Locate the cell with the specified text and output its (x, y) center coordinate. 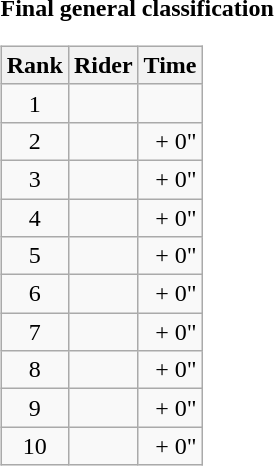
4 (34, 217)
8 (34, 370)
6 (34, 294)
Time (170, 65)
10 (34, 446)
1 (34, 103)
2 (34, 141)
9 (34, 408)
Rider (103, 65)
7 (34, 332)
5 (34, 256)
3 (34, 179)
Rank (34, 65)
